Pinpoint the cell where the given text exists, returning its [X, Y] midpoint coordinate. 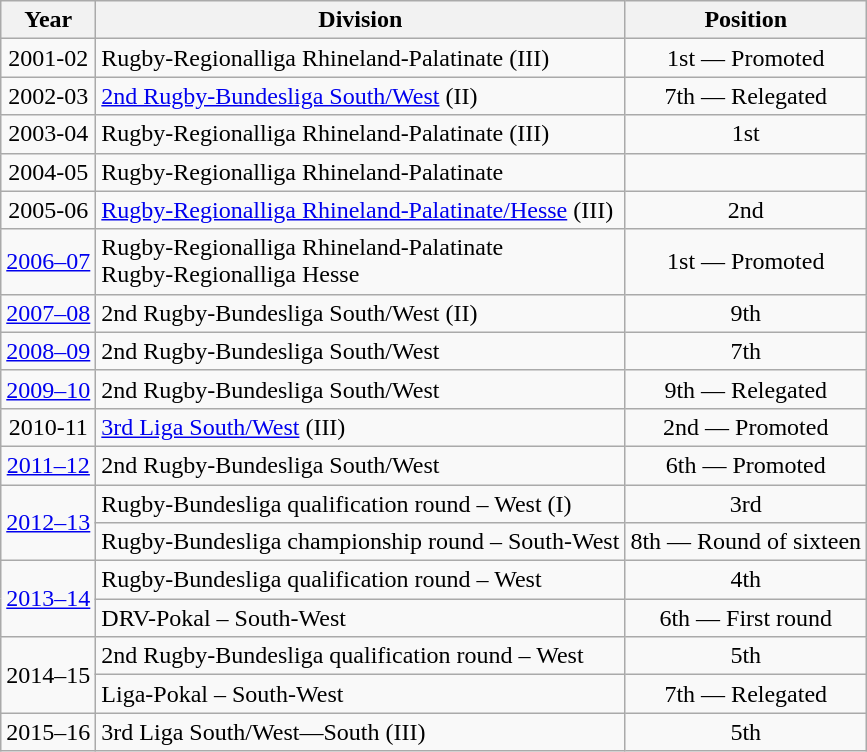
Position [746, 20]
3rd [746, 503]
Rugby-Regionalliga Rhineland-Palatinate [360, 172]
Rugby-Regionalliga Rhineland-Palatinate/Hesse (III) [360, 210]
Liga-Pokal – South-West [360, 694]
6th — Promoted [746, 465]
4th [746, 580]
3rd Liga South/West (III) [360, 427]
2014–15 [48, 675]
7th [746, 351]
Rugby-Regionalliga Rhineland-Palatinate Rugby-Regionalliga Hesse [360, 262]
2011–12 [48, 465]
DRV-Pokal – South-West [360, 618]
Division [360, 20]
Rugby-Bundesliga qualification round – West (I) [360, 503]
2nd — Promoted [746, 427]
2005-06 [48, 210]
9th — Relegated [746, 389]
3rd Liga South/West—South (III) [360, 732]
2003-04 [48, 134]
2008–09 [48, 351]
2015–16 [48, 732]
2006–07 [48, 262]
2012–13 [48, 522]
6th — First round [746, 618]
2009–10 [48, 389]
9th [746, 313]
2001-02 [48, 58]
2007–08 [48, 313]
2nd Rugby-Bundesliga qualification round – West [360, 656]
2013–14 [48, 599]
Year [48, 20]
2nd [746, 210]
2004-05 [48, 172]
2010-11 [48, 427]
8th — Round of sixteen [746, 542]
2002-03 [48, 96]
Rugby-Bundesliga championship round – South-West [360, 542]
Rugby-Bundesliga qualification round – West [360, 580]
1st [746, 134]
